Determine the [x, y] coordinate at the center of the cell enclosing the given text.  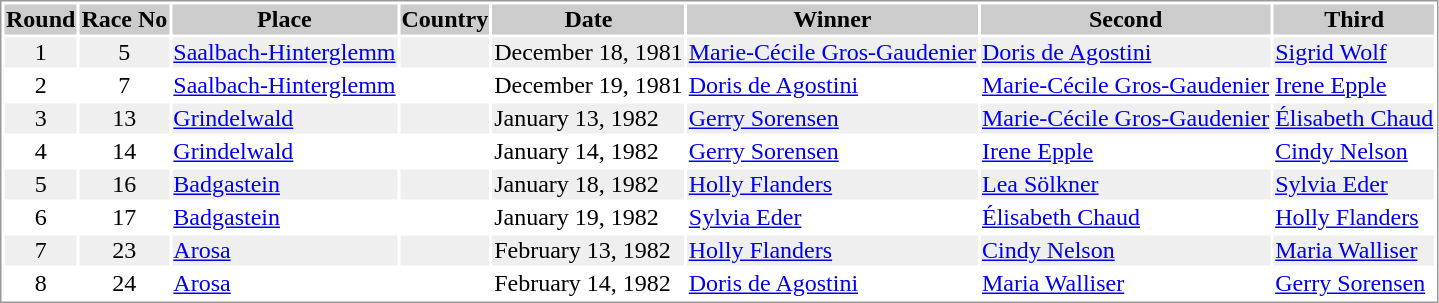
Country [445, 19]
1 [40, 53]
Round [40, 19]
December 18, 1981 [589, 53]
Place [284, 19]
14 [124, 151]
16 [124, 185]
January 19, 1982 [589, 217]
6 [40, 217]
8 [40, 283]
December 19, 1981 [589, 85]
February 13, 1982 [589, 251]
January 13, 1982 [589, 119]
Lea Sölkner [1125, 185]
January 14, 1982 [589, 151]
Date [589, 19]
23 [124, 251]
Second [1125, 19]
January 18, 1982 [589, 185]
24 [124, 283]
Sigrid Wolf [1354, 53]
17 [124, 217]
February 14, 1982 [589, 283]
Third [1354, 19]
Race No [124, 19]
Winner [832, 19]
13 [124, 119]
3 [40, 119]
4 [40, 151]
2 [40, 85]
